Return (x, y) of the center of cell containing provided text 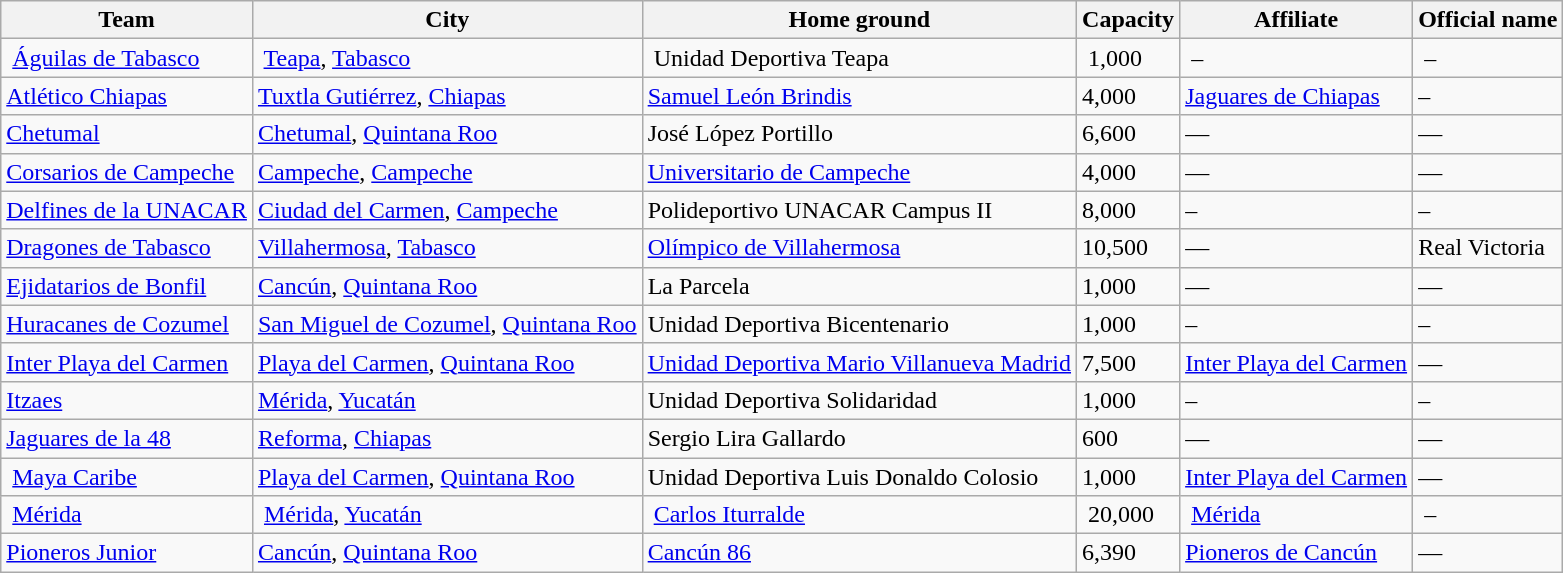
Chetumal (127, 134)
Carlos Iturralde (859, 515)
Real Victoria (1488, 248)
La Parcela (859, 286)
City (447, 20)
Polideportivo UNACAR Campus II (859, 210)
Unidad Deportiva Teapa (859, 58)
Reforma, Chiapas (447, 438)
José López Portillo (859, 134)
Unidad Deportiva Mario Villanueva Madrid (859, 362)
Chetumal, Quintana Roo (447, 134)
Unidad Deportiva Bicentenario (859, 324)
6,390 (1128, 553)
Official name (1488, 20)
20,000 (1128, 515)
6,600 (1128, 134)
Sergio Lira Gallardo (859, 438)
Jaguares de Chiapas (1296, 96)
Unidad Deportiva Solidaridad (859, 400)
Team (127, 20)
Águilas de Tabasco (127, 58)
San Miguel de Cozumel, Quintana Roo (447, 324)
Universitario de Campeche (859, 172)
Pioneros Junior (127, 553)
600 (1128, 438)
Jaguares de la 48 (127, 438)
Unidad Deportiva Luis Donaldo Colosio (859, 477)
Ejidatarios de Bonfil (127, 286)
Pioneros de Cancún (1296, 553)
Itzaes (127, 400)
Maya Caribe (127, 477)
Corsarios de Campeche (127, 172)
7,500 (1128, 362)
Huracanes de Cozumel (127, 324)
Olímpico de Villahermosa (859, 248)
Villahermosa, Tabasco (447, 248)
Teapa, Tabasco (447, 58)
Home ground (859, 20)
Tuxtla Gutiérrez, Chiapas (447, 96)
Affiliate (1296, 20)
Ciudad del Carmen, Campeche (447, 210)
Atlético Chiapas (127, 96)
Campeche, Campeche (447, 172)
Capacity (1128, 20)
8,000 (1128, 210)
Delfines de la UNACAR (127, 210)
10,500 (1128, 248)
Dragones de Tabasco (127, 248)
Samuel León Brindis (859, 96)
Cancún 86 (859, 553)
